Provide the [x, y] coordinate of the cell's center where the given text is located.  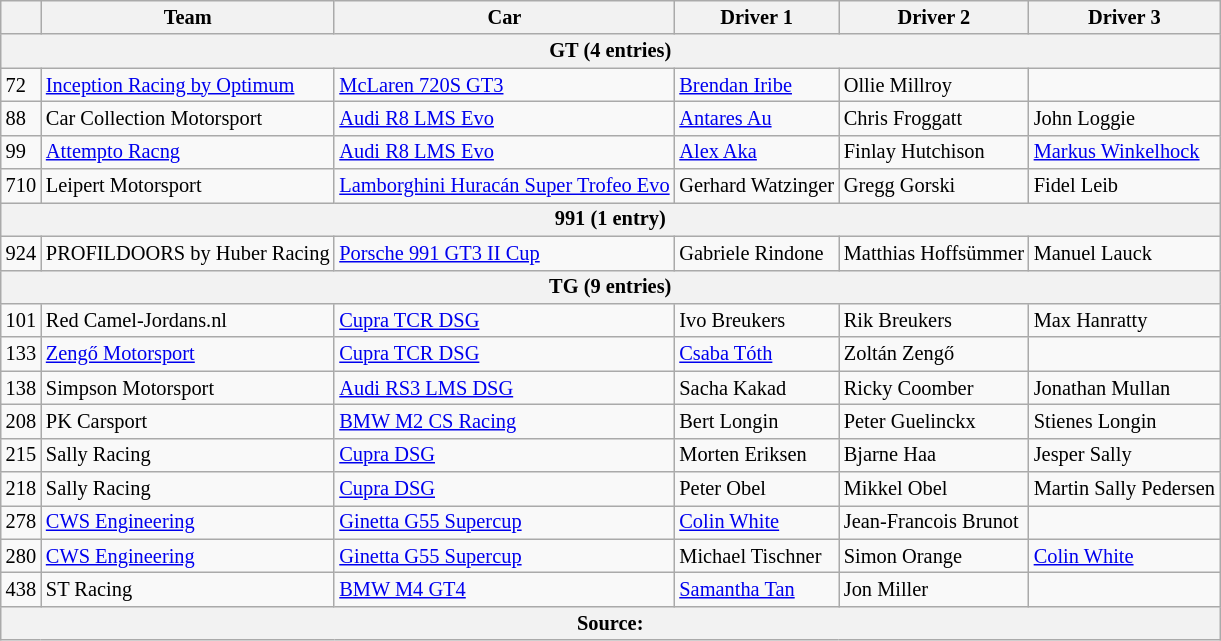
Simpson Motorsport [188, 388]
88 [21, 118]
TG (9 entries) [610, 287]
Csaba Tóth [756, 354]
Jon Miller [934, 589]
Rik Breukers [934, 320]
Markus Winkelhock [1124, 152]
Simon Orange [934, 556]
Jonathan Mullan [1124, 388]
Zoltán Zengő [934, 354]
BMW M2 CS Racing [504, 421]
280 [21, 556]
72 [21, 85]
218 [21, 489]
Stienes Longin [1124, 421]
Inception Racing by Optimum [188, 85]
Attempto Racng [188, 152]
Antares Au [756, 118]
Brendan Iribe [756, 85]
Ivo Breukers [756, 320]
Morten Eriksen [756, 455]
Martin Sally Pedersen [1124, 489]
Manuel Lauck [1124, 253]
Alex Aka [756, 152]
Gregg Gorski [934, 186]
Matthias Hoffsümmer [934, 253]
BMW M4 GT4 [504, 589]
Gabriele Rindone [756, 253]
Mikkel Obel [934, 489]
710 [21, 186]
Finlay Hutchison [934, 152]
McLaren 720S GT3 [504, 85]
924 [21, 253]
ST Racing [188, 589]
Car [504, 17]
438 [21, 589]
Jean-Francois Brunot [934, 522]
PK Carsport [188, 421]
Ricky Coomber [934, 388]
Car Collection Motorsport [188, 118]
GT (4 entries) [610, 51]
John Loggie [1124, 118]
Team [188, 17]
Source: [610, 623]
Bjarne Haa [934, 455]
Red Camel-Jordans.nl [188, 320]
Peter Obel [756, 489]
Max Hanratty [1124, 320]
215 [21, 455]
99 [21, 152]
208 [21, 421]
Jesper Sally [1124, 455]
Sacha Kakad [756, 388]
Porsche 991 GT3 II Cup [504, 253]
991 (1 entry) [610, 219]
Samantha Tan [756, 589]
Gerhard Watzinger [756, 186]
Driver 1 [756, 17]
Ollie Millroy [934, 85]
101 [21, 320]
Michael Tischner [756, 556]
Zengő Motorsport [188, 354]
Audi RS3 LMS DSG [504, 388]
Bert Longin [756, 421]
Peter Guelinckx [934, 421]
Driver 2 [934, 17]
Chris Froggatt [934, 118]
138 [21, 388]
Lamborghini Huracán Super Trofeo Evo [504, 186]
Driver 3 [1124, 17]
PROFILDOORS by Huber Racing [188, 253]
Leipert Motorsport [188, 186]
Fidel Leib [1124, 186]
133 [21, 354]
278 [21, 522]
